Return the (X, Y) coordinate for the center point of the cell that contains the specified text.  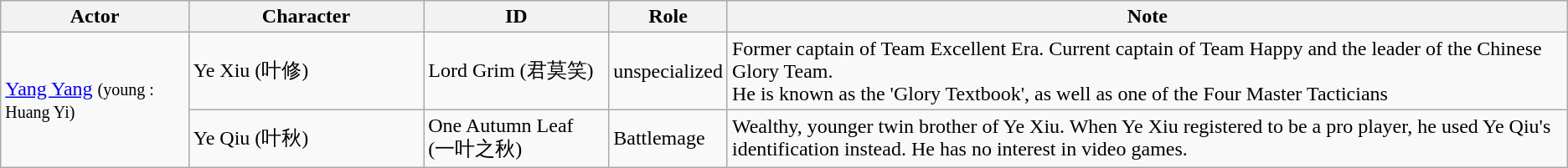
Character (307, 17)
Lord Grim (君莫笑) (516, 71)
One Autumn Leaf (一叶之秋) (516, 139)
Note (1148, 17)
Yang Yang (young : Huang Yi) (95, 100)
Ye Qiu (叶秋) (307, 139)
Role (668, 17)
Actor (95, 17)
Battlemage (668, 139)
ID (516, 17)
unspecialized (668, 71)
Ye Xiu (叶修) (307, 71)
